Search for the cell housing the specified text and yield its (X, Y) center coordinate. 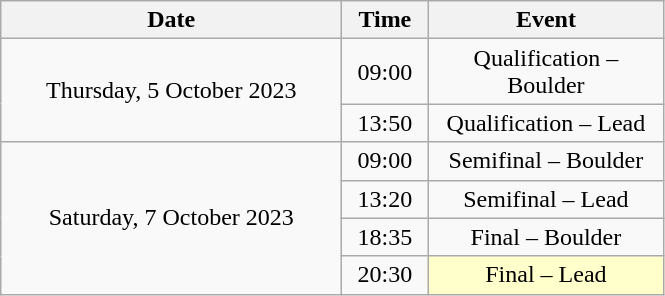
Qualification – Lead (546, 123)
13:50 (385, 123)
Semifinal – Lead (546, 199)
Semifinal – Boulder (546, 161)
18:35 (385, 237)
13:20 (385, 199)
Thursday, 5 October 2023 (172, 90)
Saturday, 7 October 2023 (172, 218)
Final – Lead (546, 275)
Final – Boulder (546, 237)
Time (385, 20)
Event (546, 20)
20:30 (385, 275)
Date (172, 20)
Qualification – Boulder (546, 72)
